From the cell containing the given text, extract its center point as (x, y) coordinate. 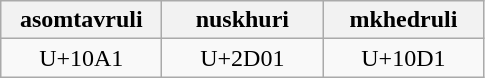
asomtavruli (82, 20)
mkhedruli (404, 20)
U+10D1 (404, 58)
U+2D01 (242, 58)
nuskhuri (242, 20)
U+10A1 (82, 58)
